Find where the given text appears and provide that cell's center as [x, y] coordinate. 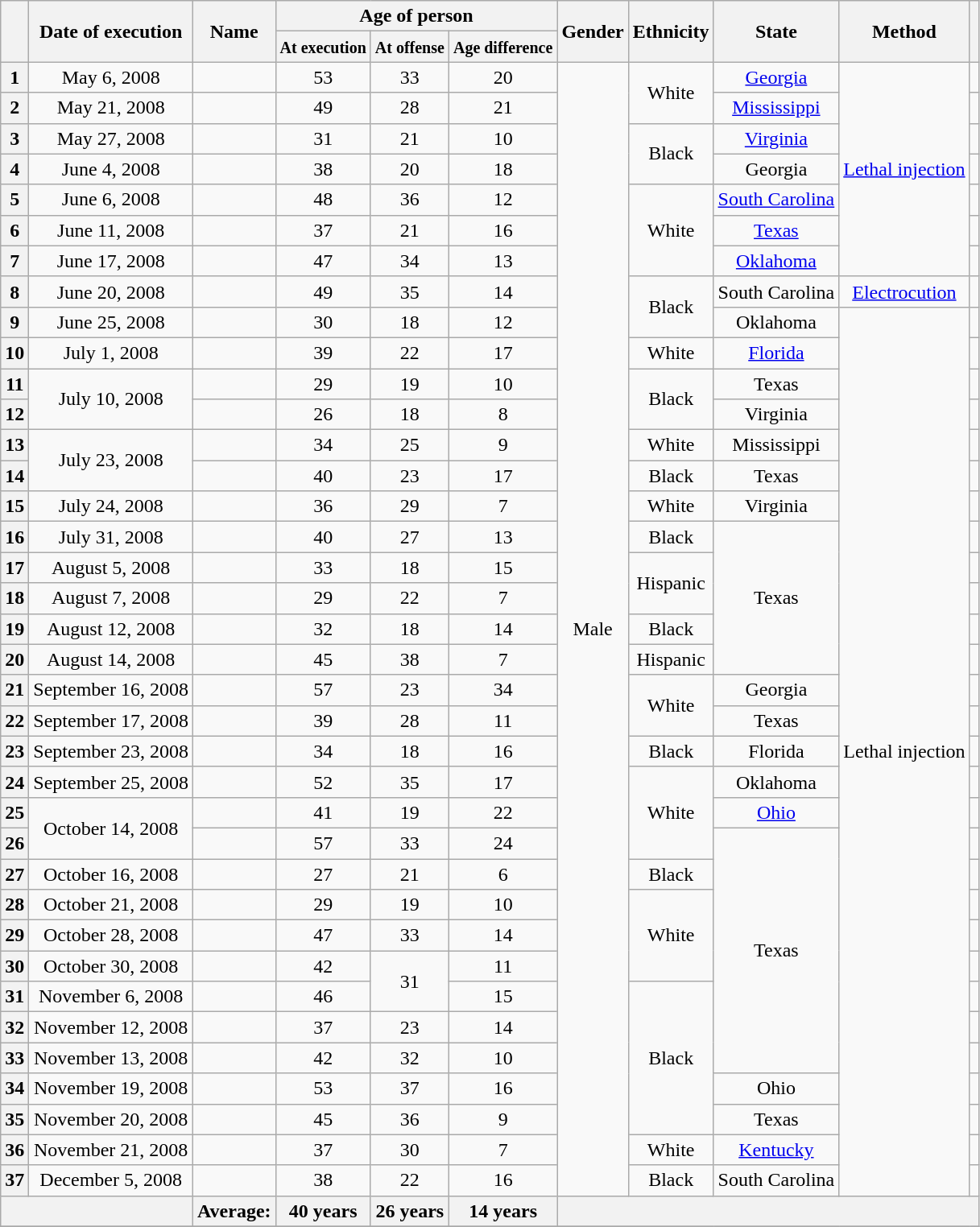
June 25, 2008 [111, 322]
At execution [323, 47]
October 28, 2008 [111, 936]
September 23, 2008 [111, 751]
At offense [409, 47]
Date of execution [111, 31]
52 [323, 782]
Age of person [416, 16]
14 years [502, 1211]
August 14, 2008 [111, 659]
Method [904, 31]
October 21, 2008 [111, 905]
3 [14, 138]
Average: [235, 1211]
August 7, 2008 [111, 598]
41 [323, 812]
4 [14, 169]
1 [14, 77]
December 5, 2008 [111, 1180]
September 16, 2008 [111, 690]
November 19, 2008 [111, 1089]
State [776, 31]
September 25, 2008 [111, 782]
Kentucky [776, 1150]
July 24, 2008 [111, 506]
November 12, 2008 [111, 1027]
48 [323, 200]
August 12, 2008 [111, 629]
Gender [593, 31]
May 6, 2008 [111, 77]
Name [235, 31]
Ethnicity [671, 31]
June 11, 2008 [111, 230]
November 13, 2008 [111, 1058]
August 5, 2008 [111, 568]
June 6, 2008 [111, 200]
November 6, 2008 [111, 997]
November 21, 2008 [111, 1150]
Age difference [502, 47]
46 [323, 997]
5 [14, 200]
Male [593, 629]
July 10, 2008 [111, 399]
July 23, 2008 [111, 461]
Electrocution [904, 291]
26 years [409, 1211]
September 17, 2008 [111, 721]
July 1, 2008 [111, 353]
November 20, 2008 [111, 1119]
May 27, 2008 [111, 138]
June 20, 2008 [111, 291]
October 14, 2008 [111, 828]
October 30, 2008 [111, 966]
October 16, 2008 [111, 874]
May 21, 2008 [111, 108]
June 4, 2008 [111, 169]
2 [14, 108]
40 years [323, 1211]
June 17, 2008 [111, 261]
July 31, 2008 [111, 537]
